Return (x, y) of the center of cell containing provided text 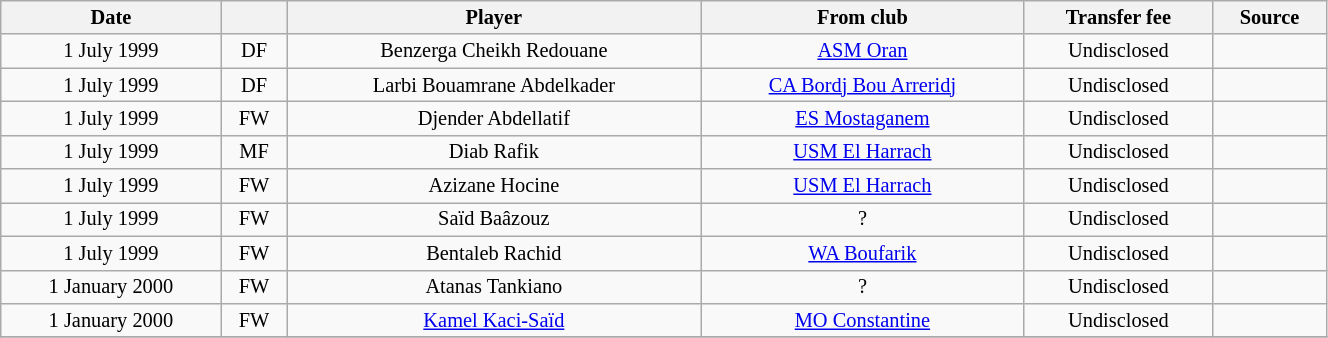
ASM Oran (863, 51)
Larbi Bouamrane Abdelkader (494, 85)
Kamel Kaci-Saïd (494, 320)
Benzerga Cheikh Redouane (494, 51)
MO Constantine (863, 320)
Saïd Baâzouz (494, 219)
MF (254, 152)
Atanas Tankiano (494, 287)
WA Boufarik (863, 253)
CA Bordj Bou Arreridj (863, 85)
Azizane Hocine (494, 186)
Bentaleb Rachid (494, 253)
Djender Abdellatif (494, 118)
Date (111, 17)
Player (494, 17)
Source (1270, 17)
Transfer fee (1118, 17)
From club (863, 17)
ES Mostaganem (863, 118)
Diab Rafik (494, 152)
